Detect which cell encompasses the target text, then output its (X, Y) center coordinate. 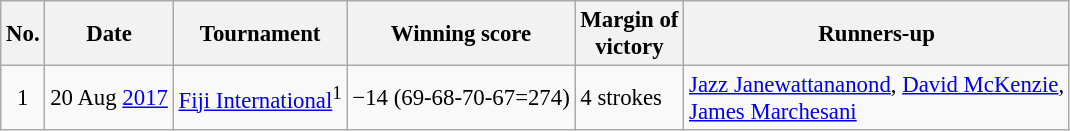
Runners-up (877, 34)
Jazz Janewattananond, David McKenzie, James Marchesani (877, 98)
1 (23, 98)
Fiji International1 (260, 98)
20 Aug 2017 (109, 98)
Winning score (461, 34)
No. (23, 34)
Tournament (260, 34)
Margin ofvictory (630, 34)
−14 (69-68-70-67=274) (461, 98)
4 strokes (630, 98)
Date (109, 34)
